From the cell containing the given text, extract its center point as (x, y) coordinate. 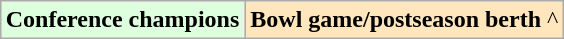
Conference champions (122, 20)
Bowl game/postseason berth ^ (404, 20)
